Detect which cell encompasses the target text, then output its (x, y) center coordinate. 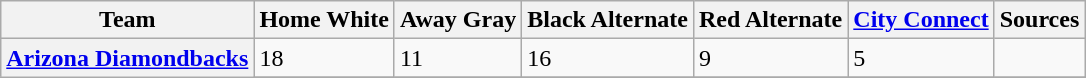
5 (921, 58)
City Connect (921, 20)
Home White (324, 20)
9 (770, 58)
Red Alternate (770, 20)
Team (128, 20)
18 (324, 58)
Sources (1040, 20)
11 (458, 58)
Black Alternate (608, 20)
Arizona Diamondbacks (128, 58)
Away Gray (458, 20)
16 (608, 58)
